Find where the given text appears and provide that cell's center as [x, y] coordinate. 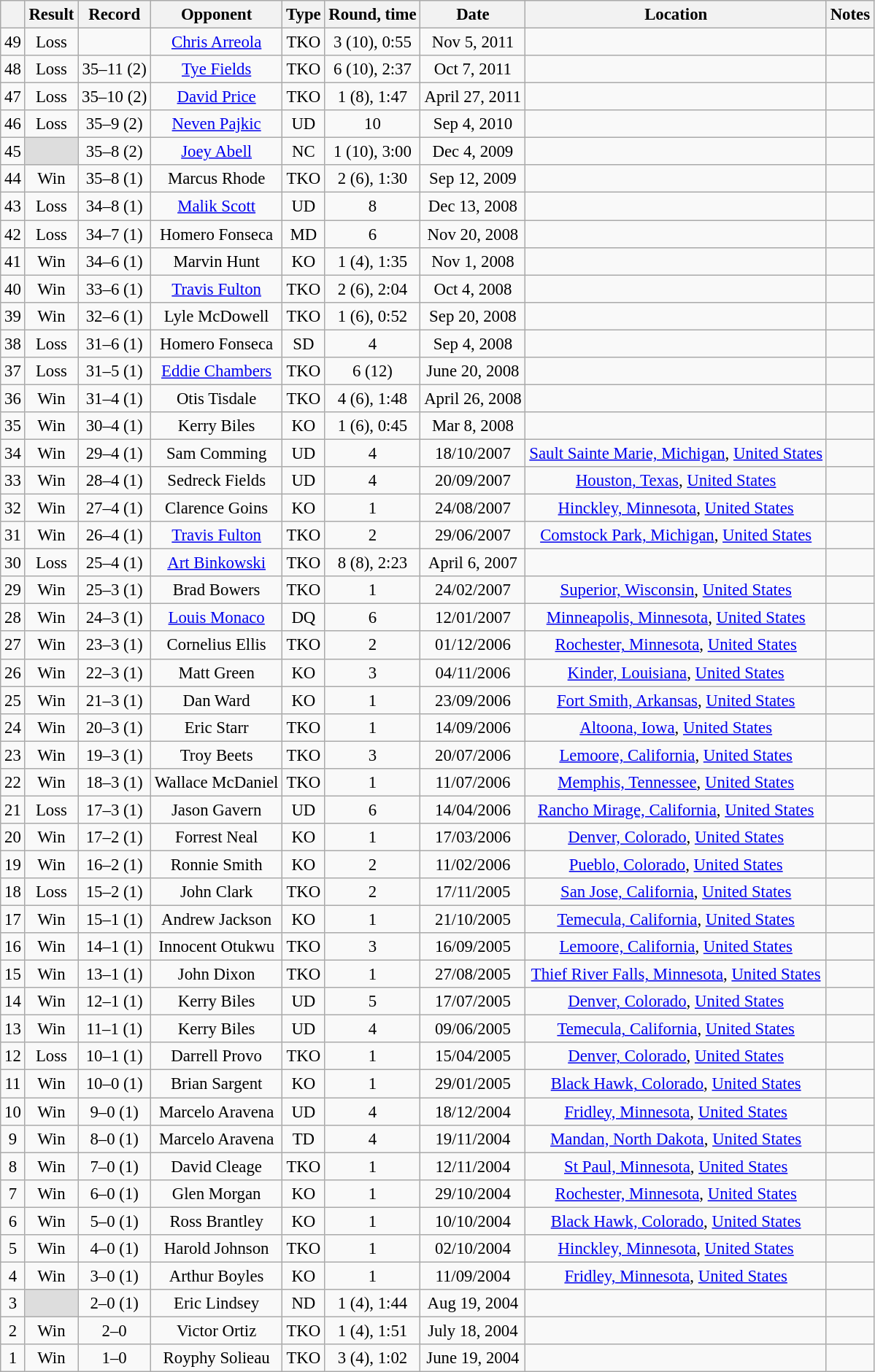
Marvin Hunt [217, 261]
April 27, 2011 [473, 97]
June 20, 2008 [473, 371]
Houston, Texas, United States [676, 481]
35–10 (2) [115, 97]
Otis Tisdale [217, 398]
29 [13, 590]
09/06/2005 [473, 1029]
17/03/2006 [473, 837]
28–4 (1) [115, 481]
Pueblo, Colorado, United States [676, 864]
7 [13, 1193]
Kinder, Louisiana, United States [676, 673]
8 (8), 2:23 [372, 563]
18 [13, 892]
Eddie Chambers [217, 371]
Innocent Otukwu [217, 947]
Cornelius Ellis [217, 646]
Arthur Boyles [217, 1276]
San Jose, California, United States [676, 892]
Dec 4, 2009 [473, 152]
35–8 (1) [115, 179]
1 (10), 3:00 [372, 152]
26–4 (1) [115, 535]
TD [304, 1139]
41 [13, 261]
29/06/2007 [473, 535]
Sault Sainte Marie, Michigan, United States [676, 453]
David Price [217, 97]
3 (4), 1:02 [372, 1358]
Harold Johnson [217, 1249]
04/11/2006 [473, 673]
27/08/2005 [473, 974]
27 [13, 646]
13 [13, 1029]
1 (6), 0:52 [372, 316]
30 [13, 563]
14–1 (1) [115, 947]
19/11/2004 [473, 1139]
Wallace McDaniel [217, 783]
June 19, 2004 [473, 1358]
Mar 8, 2008 [473, 426]
8–0 (1) [115, 1139]
19 [13, 864]
24–3 (1) [115, 618]
Sedreck Fields [217, 481]
1 (4), 1:44 [372, 1303]
Royphy Solieau [217, 1358]
Marcus Rhode [217, 179]
12/01/2007 [473, 618]
36 [13, 398]
9 [13, 1139]
Rancho Mirage, California, United States [676, 810]
Result [51, 15]
Brad Bowers [217, 590]
Round, time [372, 15]
44 [13, 179]
2 (6), 1:30 [372, 179]
24/08/2007 [473, 508]
15–1 (1) [115, 920]
Record [115, 15]
35–11 (2) [115, 69]
25 [13, 700]
47 [13, 97]
39 [13, 316]
17–3 (1) [115, 810]
16–2 (1) [115, 864]
2 (6), 2:04 [372, 289]
16 [13, 947]
Dec 13, 2008 [473, 206]
01/12/2006 [473, 646]
Sep 20, 2008 [473, 316]
9–0 (1) [115, 1112]
21 [13, 810]
3–0 (1) [115, 1276]
20/07/2006 [473, 755]
25–3 (1) [115, 590]
Sep 12, 2009 [473, 179]
23–3 (1) [115, 646]
11/09/2004 [473, 1276]
31 [13, 535]
18/12/2004 [473, 1112]
Dan Ward [217, 700]
11–1 (1) [115, 1029]
5–0 (1) [115, 1221]
Fort Smith, Arkansas, United States [676, 700]
20–3 (1) [115, 727]
Superior, Wisconsin, United States [676, 590]
45 [13, 152]
David Cleage [217, 1166]
Lyle McDowell [217, 316]
Jason Gavern [217, 810]
48 [13, 69]
Malik Scott [217, 206]
20/09/2007 [473, 481]
Location [676, 15]
15 [13, 974]
Forrest Neal [217, 837]
John Dixon [217, 974]
Sep 4, 2008 [473, 344]
17/11/2005 [473, 892]
1 (8), 1:47 [372, 97]
27–4 (1) [115, 508]
Nov 1, 2008 [473, 261]
Memphis, Tennessee, United States [676, 783]
26 [13, 673]
28 [13, 618]
3 (10), 0:55 [372, 42]
17 [13, 920]
Type [304, 15]
NC [304, 152]
30–4 (1) [115, 426]
DQ [304, 618]
46 [13, 124]
Matt Green [217, 673]
Nov 20, 2008 [473, 234]
23 [13, 755]
35–8 (2) [115, 152]
4–0 (1) [115, 1249]
10/10/2004 [473, 1221]
Neven Pajkic [217, 124]
15/04/2005 [473, 1057]
4 (6), 1:48 [372, 398]
1–0 [115, 1358]
Louis Monaco [217, 618]
14/09/2006 [473, 727]
Minneapolis, Minnesota, United States [676, 618]
42 [13, 234]
Clarence Goins [217, 508]
Troy Beets [217, 755]
10–1 (1) [115, 1057]
17–2 (1) [115, 837]
Glen Morgan [217, 1193]
32–6 (1) [115, 316]
July 18, 2004 [473, 1330]
23/09/2006 [473, 700]
John Clark [217, 892]
43 [13, 206]
Eric Lindsey [217, 1303]
11 [13, 1084]
33 [13, 481]
12 [13, 1057]
31–4 (1) [115, 398]
11/07/2006 [473, 783]
6 (10), 2:37 [372, 69]
35 [13, 426]
18–3 (1) [115, 783]
32 [13, 508]
21–3 (1) [115, 700]
Sam Comming [217, 453]
40 [13, 289]
Ross Brantley [217, 1221]
31–6 (1) [115, 344]
21/10/2005 [473, 920]
33–6 (1) [115, 289]
38 [13, 344]
St Paul, Minnesota, United States [676, 1166]
34–6 (1) [115, 261]
16/09/2005 [473, 947]
02/10/2004 [473, 1249]
24 [13, 727]
Eric Starr [217, 727]
34 [13, 453]
17/07/2005 [473, 1001]
Aug 19, 2004 [473, 1303]
7–0 (1) [115, 1166]
Darrell Provo [217, 1057]
6 (12) [372, 371]
Thief River Falls, Minnesota, United States [676, 974]
2–0 [115, 1330]
ND [304, 1303]
Brian Sargent [217, 1084]
Oct 4, 2008 [473, 289]
April 6, 2007 [473, 563]
Opponent [217, 15]
34–8 (1) [115, 206]
Nov 5, 2011 [473, 42]
Notes [849, 15]
Comstock Park, Michigan, United States [676, 535]
Chris Arreola [217, 42]
34–7 (1) [115, 234]
Victor Ortiz [217, 1330]
12/11/2004 [473, 1166]
15–2 (1) [115, 892]
April 26, 2008 [473, 398]
Tye Fields [217, 69]
Oct 7, 2011 [473, 69]
2–0 (1) [115, 1303]
20 [13, 837]
Sep 4, 2010 [473, 124]
13–1 (1) [115, 974]
SD [304, 344]
Art Binkowski [217, 563]
14/04/2006 [473, 810]
29/01/2005 [473, 1084]
14 [13, 1001]
37 [13, 371]
19–3 (1) [115, 755]
25–4 (1) [115, 563]
1 (6), 0:45 [372, 426]
49 [13, 42]
29/10/2004 [473, 1193]
Andrew Jackson [217, 920]
Altoona, Iowa, United States [676, 727]
1 (4), 1:35 [372, 261]
Date [473, 15]
6–0 (1) [115, 1193]
Ronnie Smith [217, 864]
22–3 (1) [115, 673]
24/02/2007 [473, 590]
10–0 (1) [115, 1084]
12–1 (1) [115, 1001]
Mandan, North Dakota, United States [676, 1139]
31–5 (1) [115, 371]
1 (4), 1:51 [372, 1330]
29–4 (1) [115, 453]
35–9 (2) [115, 124]
22 [13, 783]
18/10/2007 [473, 453]
Joey Abell [217, 152]
11/02/2006 [473, 864]
MD [304, 234]
